Capture the cell that displays the provided text and extract its (x, y) central coordinate. 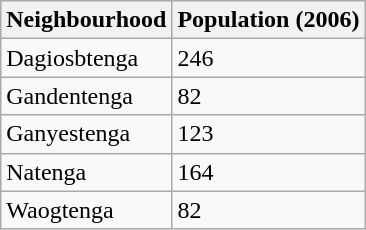
Ganyestenga (86, 134)
Waogtenga (86, 210)
246 (268, 58)
Gandentenga (86, 96)
164 (268, 172)
Neighbourhood (86, 20)
123 (268, 134)
Dagiosbtenga (86, 58)
Population (2006) (268, 20)
Natenga (86, 172)
